Identify which cell holds the provided text, then report its [x, y] central coordinate. 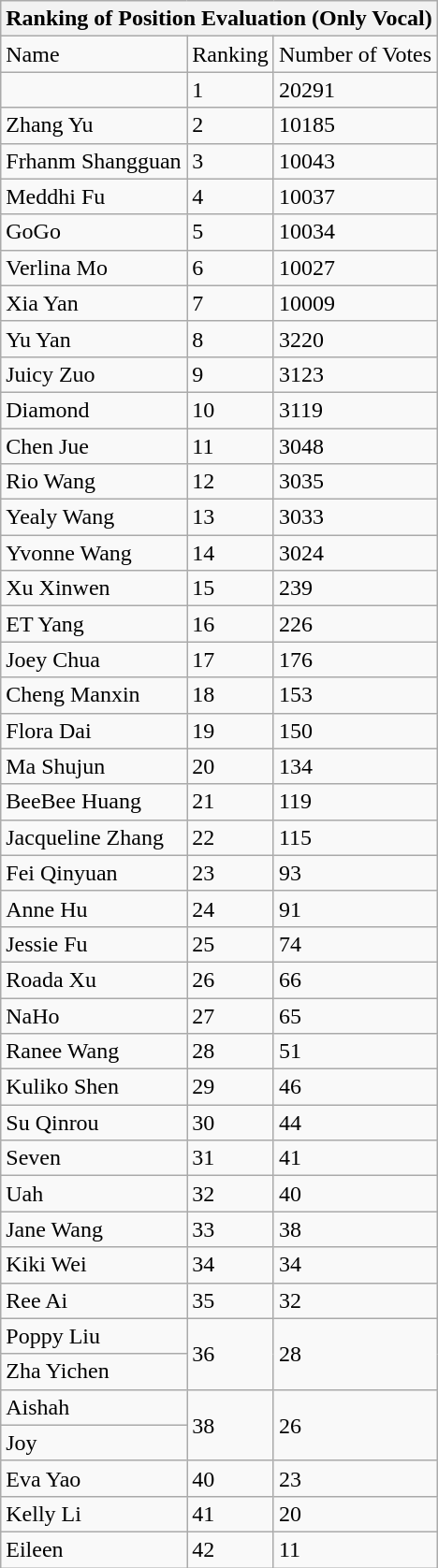
Ranking [230, 54]
Number of Votes [356, 54]
150 [356, 731]
36 [230, 1354]
GoGo [94, 232]
Yealy Wang [94, 517]
24 [230, 908]
153 [356, 695]
Name [94, 54]
46 [356, 1087]
3048 [356, 446]
119 [356, 802]
13 [230, 517]
29 [230, 1087]
Roada Xu [94, 980]
Verlina Mo [94, 268]
Poppy Liu [94, 1336]
66 [356, 980]
74 [356, 944]
10043 [356, 161]
Chen Jue [94, 446]
22 [230, 837]
6 [230, 268]
115 [356, 837]
33 [230, 1229]
Kuliko Shen [94, 1087]
44 [356, 1123]
Ree Ai [94, 1300]
NaHo [94, 1015]
17 [230, 660]
21 [230, 802]
25 [230, 944]
Diamond [94, 410]
4 [230, 196]
16 [230, 624]
51 [356, 1052]
Jane Wang [94, 1229]
Eileen [94, 1549]
Xu Xinwen [94, 588]
Fei Qinyuan [94, 873]
Yvonne Wang [94, 553]
Ma Shujun [94, 766]
42 [230, 1549]
Eva Yao [94, 1478]
3 [230, 161]
Frhanm Shangguan [94, 161]
Su Qinrou [94, 1123]
9 [230, 374]
Ranee Wang [94, 1052]
3123 [356, 374]
93 [356, 873]
Cheng Manxin [94, 695]
Uah [94, 1194]
7 [230, 303]
Ranking of Position Evaluation (Only Vocal) [219, 19]
3220 [356, 339]
ET Yang [94, 624]
Zhang Yu [94, 125]
Zha Yichen [94, 1372]
10 [230, 410]
65 [356, 1015]
Joy [94, 1443]
Yu Yan [94, 339]
Kiki Wei [94, 1265]
Juicy Zuo [94, 374]
27 [230, 1015]
Rio Wang [94, 482]
BeeBee Huang [94, 802]
Aishah [94, 1407]
176 [356, 660]
Meddhi Fu [94, 196]
Anne Hu [94, 908]
1 [230, 90]
3024 [356, 553]
Jacqueline Zhang [94, 837]
8 [230, 339]
134 [356, 766]
10034 [356, 232]
12 [230, 482]
91 [356, 908]
Kelly Li [94, 1514]
Seven [94, 1158]
239 [356, 588]
Jessie Fu [94, 944]
2 [230, 125]
Xia Yan [94, 303]
5 [230, 232]
Flora Dai [94, 731]
3119 [356, 410]
10027 [356, 268]
31 [230, 1158]
Joey Chua [94, 660]
18 [230, 695]
19 [230, 731]
10185 [356, 125]
10009 [356, 303]
3033 [356, 517]
15 [230, 588]
35 [230, 1300]
20291 [356, 90]
30 [230, 1123]
226 [356, 624]
3035 [356, 482]
14 [230, 553]
10037 [356, 196]
